Return the [x, y] coordinate for the center point of the cell that contains the specified text.  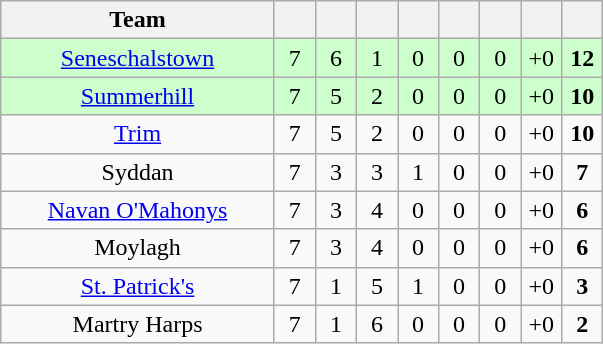
St. Patrick's [138, 286]
Seneschalstown [138, 58]
Martry Harps [138, 324]
Summerhill [138, 96]
Syddan [138, 172]
Trim [138, 134]
Moylagh [138, 248]
12 [582, 58]
Team [138, 20]
Navan O'Mahonys [138, 210]
